Return the (x, y) coordinate for the center point of the cell that contains the specified text.  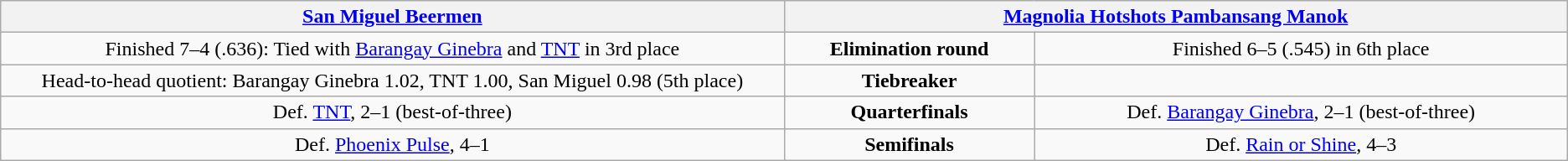
Def. TNT, 2–1 (best-of-three) (392, 112)
Def. Phoenix Pulse, 4–1 (392, 144)
Def. Rain or Shine, 4–3 (1301, 144)
Head-to-head quotient: Barangay Ginebra 1.02, TNT 1.00, San Miguel 0.98 (5th place) (392, 80)
Quarterfinals (910, 112)
Finished 7–4 (.636): Tied with Barangay Ginebra and TNT in 3rd place (392, 49)
Def. Barangay Ginebra, 2–1 (best-of-three) (1301, 112)
Magnolia Hotshots Pambansang Manok (1176, 17)
Tiebreaker (910, 80)
Semifinals (910, 144)
Elimination round (910, 49)
San Miguel Beermen (392, 17)
Finished 6–5 (.545) in 6th place (1301, 49)
